From the cell containing the given text, extract its center point as (x, y) coordinate. 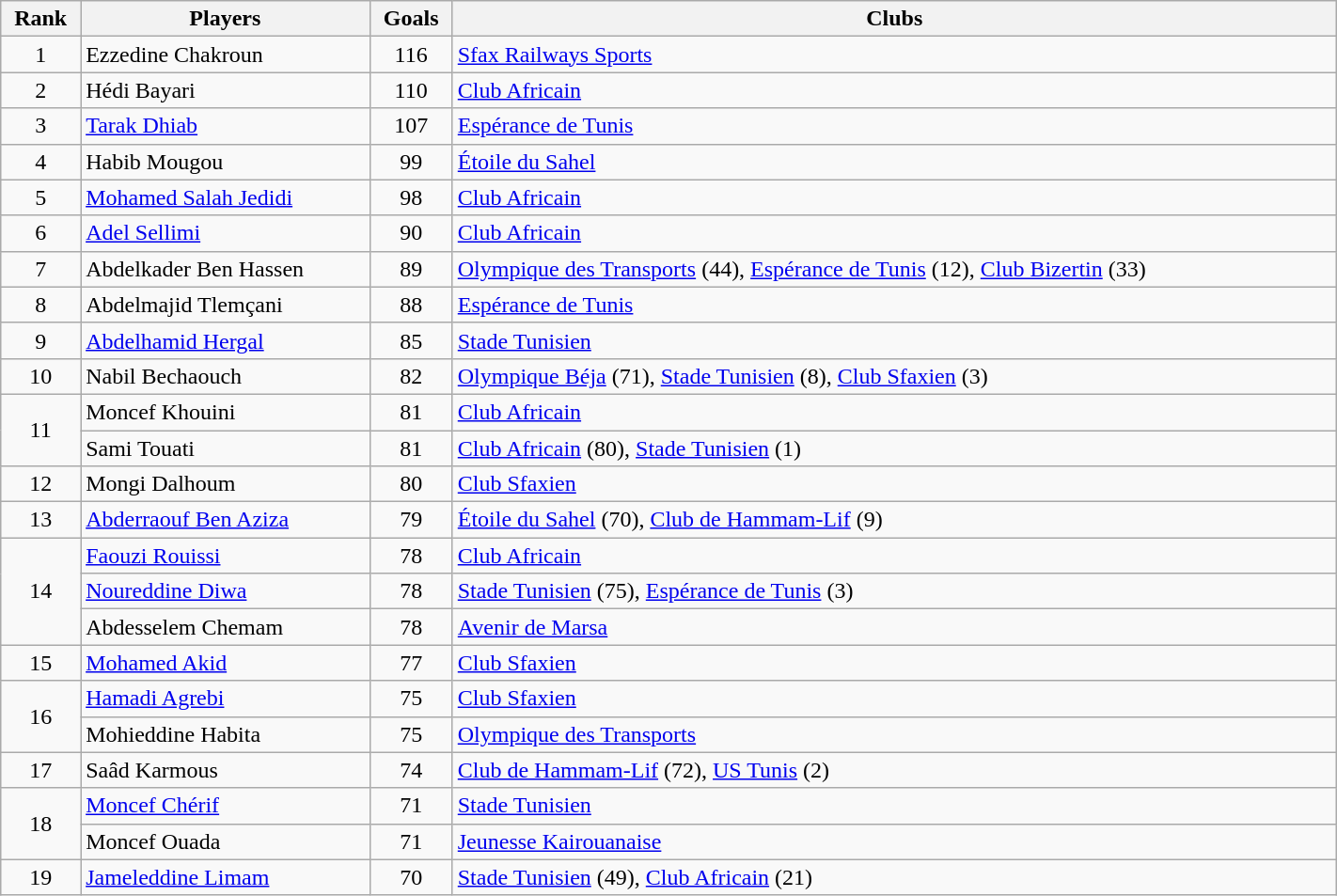
85 (411, 340)
Olympique des Transports (44), Espérance de Tunis (12), Club Bizertin (33) (894, 269)
Hamadi Agrebi (226, 699)
8 (41, 305)
Stade Tunisien (49), Club Africain (21) (894, 877)
Faouzi Rouissi (226, 556)
82 (411, 376)
Ezzedine Chakroun (226, 55)
17 (41, 770)
Abderraouf Ben Aziza (226, 520)
Saâd Karmous (226, 770)
Moncef Chérif (226, 806)
Jeunesse Kairouanaise (894, 841)
1 (41, 55)
79 (411, 520)
Club de Hammam-Lif (72), US Tunis (2) (894, 770)
Nabil Bechaouch (226, 376)
110 (411, 90)
116 (411, 55)
Rank (41, 19)
99 (411, 162)
Tarak Dhiab (226, 126)
Étoile du Sahel (70), Club de Hammam-Lif (9) (894, 520)
Hédi Bayari (226, 90)
Abdelkader Ben Hassen (226, 269)
Avenir de Marsa (894, 627)
Clubs (894, 19)
Noureddine Diwa (226, 591)
70 (411, 877)
16 (41, 716)
Stade Tunisien (75), Espérance de Tunis (3) (894, 591)
5 (41, 197)
Adel Sellimi (226, 233)
Olympique Béja (71), Stade Tunisien (8), Club Sfaxien (3) (894, 376)
18 (41, 824)
12 (41, 484)
9 (41, 340)
Sami Touati (226, 448)
6 (41, 233)
90 (411, 233)
107 (411, 126)
14 (41, 591)
15 (41, 663)
88 (411, 305)
Moncef Khouini (226, 412)
Abdelmajid Tlemçani (226, 305)
Players (226, 19)
98 (411, 197)
Goals (411, 19)
2 (41, 90)
Habib Mougou (226, 162)
80 (411, 484)
19 (41, 877)
Mohamed Salah Jedidi (226, 197)
10 (41, 376)
Jameleddine Limam (226, 877)
4 (41, 162)
Mohamed Akid (226, 663)
89 (411, 269)
13 (41, 520)
Club Africain (80), Stade Tunisien (1) (894, 448)
Étoile du Sahel (894, 162)
74 (411, 770)
Moncef Ouada (226, 841)
7 (41, 269)
3 (41, 126)
Olympique des Transports (894, 734)
Mohieddine Habita (226, 734)
Abdesselem Chemam (226, 627)
11 (41, 430)
Mongi Dalhoum (226, 484)
Sfax Railways Sports (894, 55)
77 (411, 663)
Abdelhamid Hergal (226, 340)
